Return (x, y) of the center of cell containing provided text 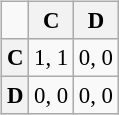
1, 1 (52, 58)
